Capture the cell that displays the provided text and extract its [X, Y] central coordinate. 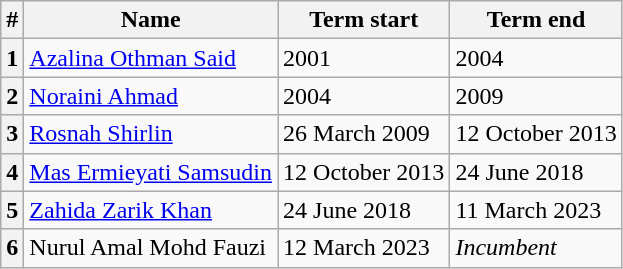
1 [12, 58]
Zahida Zarik Khan [151, 210]
2 [12, 96]
2009 [536, 96]
12 March 2023 [364, 248]
Rosnah Shirlin [151, 134]
Mas Ermieyati Samsudin [151, 172]
Incumbent [536, 248]
11 March 2023 [536, 210]
Noraini Ahmad [151, 96]
Term end [536, 20]
4 [12, 172]
# [12, 20]
26 March 2009 [364, 134]
Term start [364, 20]
2001 [364, 58]
Nurul Amal Mohd Fauzi [151, 248]
Name [151, 20]
5 [12, 210]
3 [12, 134]
Azalina Othman Said [151, 58]
6 [12, 248]
